Identify which cell holds the provided text, then report its [X, Y] central coordinate. 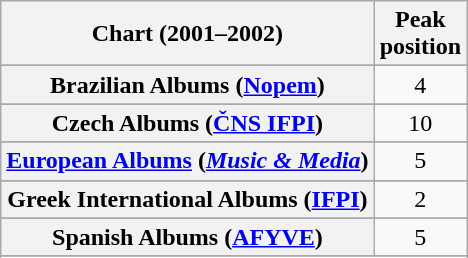
Greek International Albums (IFPI) [188, 199]
Czech Albums (ČNS IFPI) [188, 123]
Spanish Albums (AFYVE) [188, 237]
2 [420, 199]
4 [420, 85]
10 [420, 123]
Peakposition [420, 34]
Brazilian Albums (Nopem) [188, 85]
European Albums (Music & Media) [188, 161]
Chart (2001–2002) [188, 34]
